Output the [x, y] coordinate of the center of the cell containing the given text.  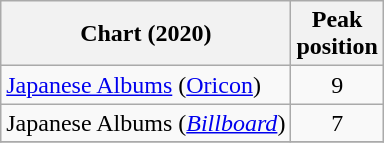
Peakposition [337, 34]
Japanese Albums (Billboard) [146, 123]
9 [337, 85]
Japanese Albums (Oricon) [146, 85]
7 [337, 123]
Chart (2020) [146, 34]
